For the text-containing cell, return its midpoint in [x, y] coordinate format. 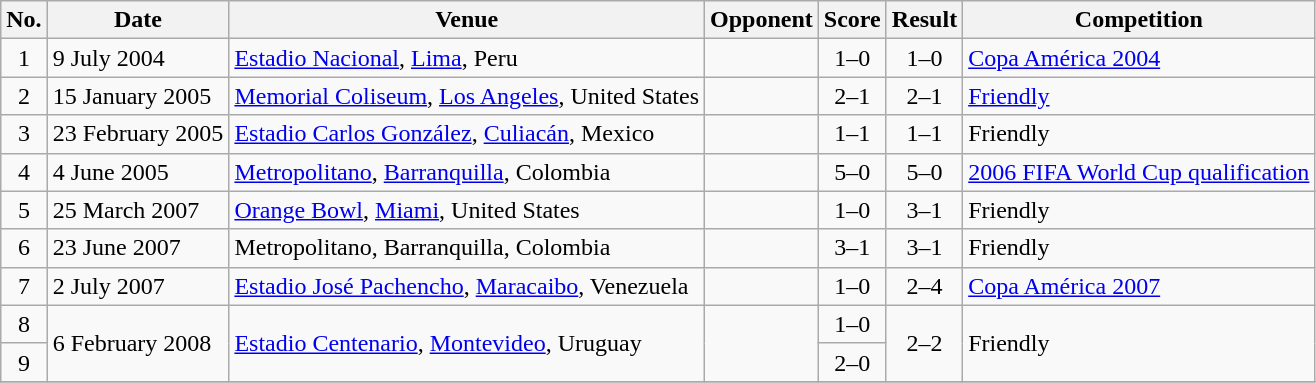
Memorial Coliseum, Los Angeles, United States [467, 96]
No. [24, 20]
Estadio José Pachencho, Maracaibo, Venezuela [467, 286]
2–4 [924, 286]
2–2 [924, 343]
Date [138, 20]
2–0 [852, 362]
23 February 2005 [138, 134]
3 [24, 134]
7 [24, 286]
Estadio Nacional, Lima, Peru [467, 58]
9 July 2004 [138, 58]
15 January 2005 [138, 96]
Copa América 2007 [1139, 286]
2006 FIFA World Cup qualification [1139, 172]
1 [24, 58]
5 [24, 210]
25 March 2007 [138, 210]
6 [24, 248]
Opponent [762, 20]
2 July 2007 [138, 286]
Copa América 2004 [1139, 58]
4 [24, 172]
23 June 2007 [138, 248]
Orange Bowl, Miami, United States [467, 210]
Competition [1139, 20]
Estadio Centenario, Montevideo, Uruguay [467, 343]
4 June 2005 [138, 172]
Result [924, 20]
6 February 2008 [138, 343]
Estadio Carlos González, Culiacán, Mexico [467, 134]
Venue [467, 20]
8 [24, 324]
2 [24, 96]
9 [24, 362]
Score [852, 20]
